From the cell containing the given text, extract its center point as (X, Y) coordinate. 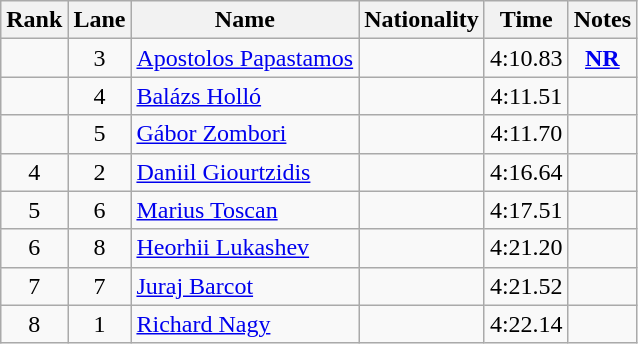
4:11.51 (526, 96)
4:21.52 (526, 286)
Apostolos Papastamos (245, 58)
NR (602, 58)
Nationality (422, 20)
Balázs Holló (245, 96)
4:21.20 (526, 248)
1 (100, 324)
Lane (100, 20)
Rank (34, 20)
4:17.51 (526, 210)
Richard Nagy (245, 324)
4:16.64 (526, 172)
2 (100, 172)
3 (100, 58)
Marius Toscan (245, 210)
4:10.83 (526, 58)
Juraj Barcot (245, 286)
Notes (602, 20)
Daniil Giourtzidis (245, 172)
Gábor Zombori (245, 134)
4:11.70 (526, 134)
Name (245, 20)
4:22.14 (526, 324)
Time (526, 20)
Heorhii Lukashev (245, 248)
